Detect which cell encompasses the target text, then output its (X, Y) center coordinate. 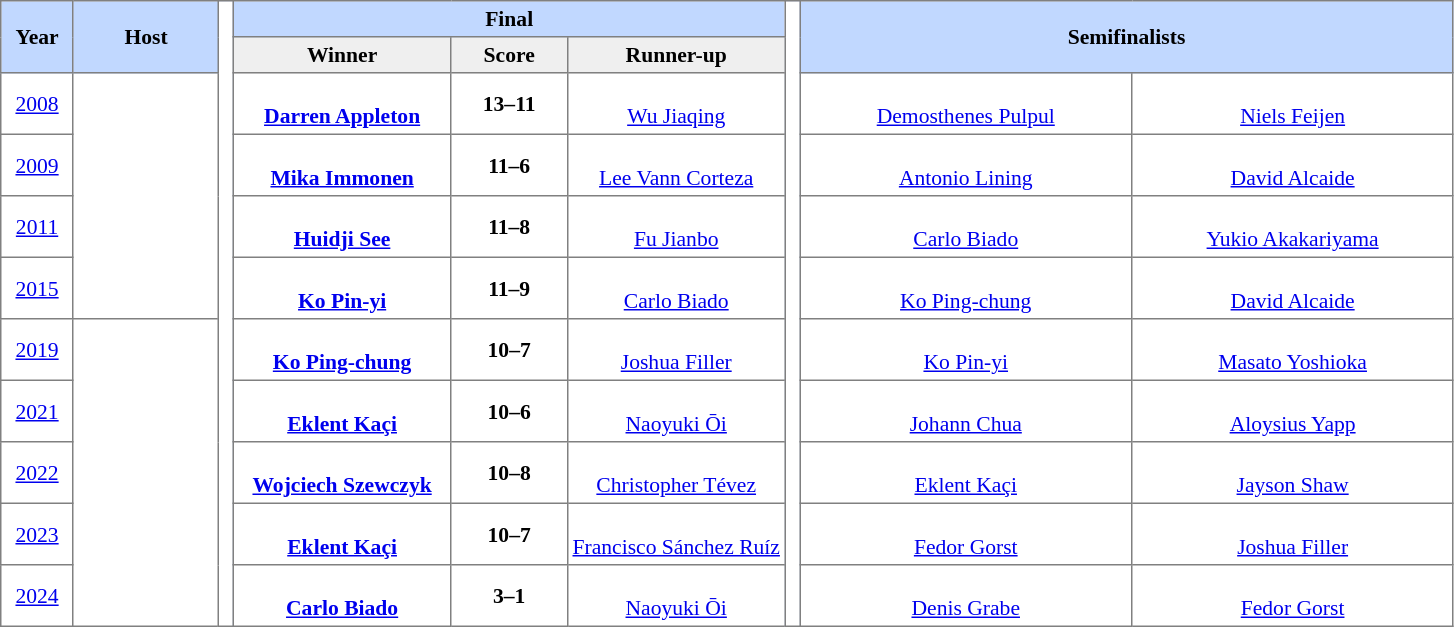
Fu Jianbo (676, 227)
Antonio Lining (966, 165)
Christopher Tévez (676, 473)
Johann Chua (966, 411)
Final (509, 19)
10–8 (509, 473)
2009 (38, 165)
2015 (38, 288)
Wojciech Szewczyk (342, 473)
2008 (38, 104)
Francisco Sánchez Ruíz (676, 534)
Masato Yoshioka (1293, 350)
3–1 (509, 596)
2011 (38, 227)
Wu Jiaqing (676, 104)
10–6 (509, 411)
Host (146, 37)
Mika Immonen (342, 165)
Niels Feijen (1293, 104)
Lee Vann Corteza (676, 165)
11–8 (509, 227)
Darren Appleton (342, 104)
Semifinalists (1127, 37)
Runner-up (676, 55)
13–11 (509, 104)
Winner (342, 55)
Huidji See (342, 227)
Score (509, 55)
11–6 (509, 165)
2024 (38, 596)
Year (38, 37)
Denis Grabe (966, 596)
2019 (38, 350)
2021 (38, 411)
11–9 (509, 288)
Yukio Akakariyama (1293, 227)
Demosthenes Pulpul (966, 104)
Aloysius Yapp (1293, 411)
2023 (38, 534)
Jayson Shaw (1293, 473)
2022 (38, 473)
